Return [X, Y] of the center of cell containing provided text 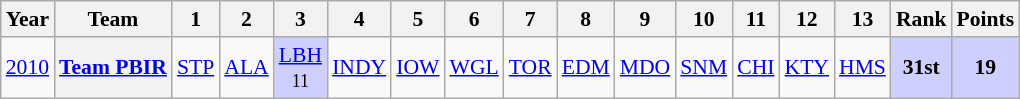
LBH11 [300, 68]
STP [196, 68]
Year [28, 19]
Points [985, 19]
SNM [704, 68]
8 [586, 19]
4 [359, 19]
Team [113, 19]
ALA [246, 68]
11 [756, 19]
HMS [862, 68]
IOW [418, 68]
19 [985, 68]
WGL [474, 68]
CHI [756, 68]
6 [474, 19]
TOR [530, 68]
EDM [586, 68]
2 [246, 19]
MDO [646, 68]
5 [418, 19]
1 [196, 19]
3 [300, 19]
10 [704, 19]
Rank [922, 19]
Team PBIR [113, 68]
31st [922, 68]
7 [530, 19]
13 [862, 19]
12 [807, 19]
KTY [807, 68]
INDY [359, 68]
9 [646, 19]
2010 [28, 68]
